Extract the (X, Y) coordinate from the center of the cell holding the provided text.  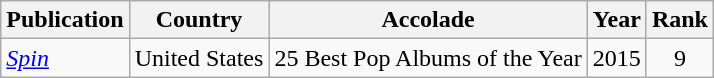
Publication (65, 20)
Spin (65, 58)
25 Best Pop Albums of the Year (428, 58)
9 (680, 58)
Country (199, 20)
Accolade (428, 20)
2015 (616, 58)
United States (199, 58)
Year (616, 20)
Rank (680, 20)
